Output the [x, y] coordinate of the center of the cell containing the given text.  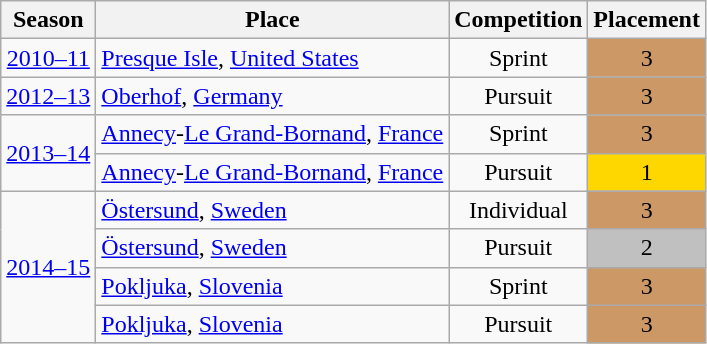
Place [272, 20]
Presque Isle, United States [272, 58]
2014–15 [48, 267]
Individual [518, 210]
2010–11 [48, 58]
2 [647, 248]
2013–14 [48, 153]
1 [647, 172]
Season [48, 20]
2012–13 [48, 96]
Competition [518, 20]
Placement [647, 20]
Oberhof, Germany [272, 96]
